Extract the [x, y] coordinate from the center of the cell holding the provided text.  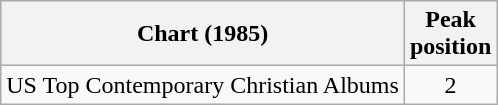
Peakposition [450, 34]
2 [450, 85]
Chart (1985) [203, 34]
US Top Contemporary Christian Albums [203, 85]
